For the text-containing cell, return its midpoint in [x, y] coordinate format. 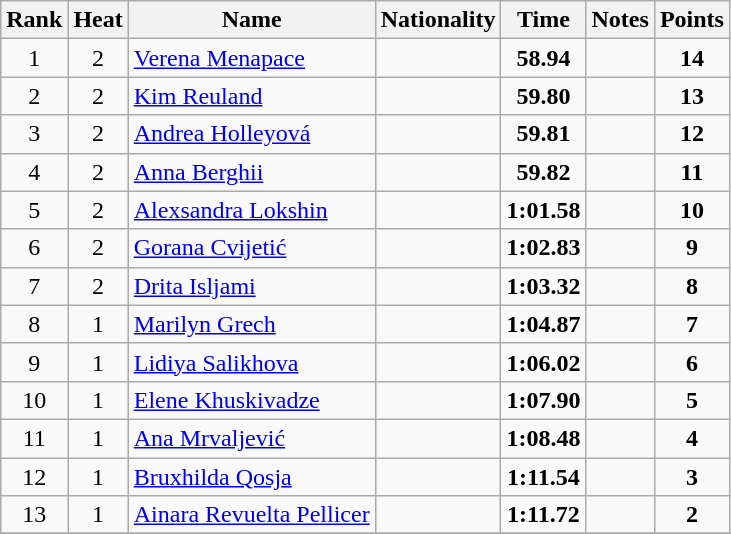
Verena Menapace [252, 58]
Drita Isljami [252, 286]
Marilyn Grech [252, 324]
1:07.90 [544, 400]
Points [692, 20]
Bruxhilda Qosja [252, 477]
1:01.58 [544, 210]
Ainara Revuelta Pellicer [252, 515]
Anna Berghii [252, 172]
1:06.02 [544, 362]
1:08.48 [544, 438]
59.81 [544, 134]
Elene Khuskivadze [252, 400]
1:11.54 [544, 477]
Ana Mrvaljević [252, 438]
59.80 [544, 96]
Kim Reuland [252, 96]
Lidiya Salikhova [252, 362]
1:11.72 [544, 515]
Name [252, 20]
Nationality [438, 20]
Gorana Cvijetić [252, 248]
Heat [98, 20]
14 [692, 58]
Time [544, 20]
1:04.87 [544, 324]
Alexsandra Lokshin [252, 210]
Notes [620, 20]
Andrea Holleyová [252, 134]
1:03.32 [544, 286]
59.82 [544, 172]
58.94 [544, 58]
Rank [34, 20]
1:02.83 [544, 248]
